Search for the cell housing the specified text and yield its [X, Y] center coordinate. 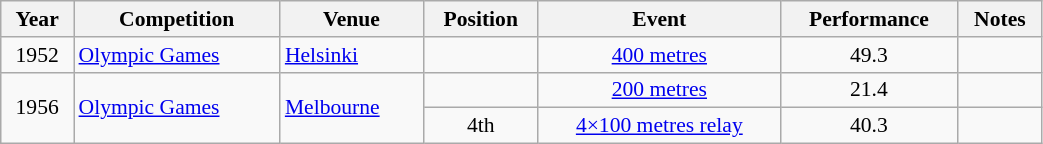
Year [38, 19]
Helsinki [352, 55]
Melbourne [352, 108]
Performance [869, 19]
1952 [38, 55]
Venue [352, 19]
400 metres [659, 55]
Competition [177, 19]
4th [480, 126]
Notes [1000, 19]
Position [480, 19]
49.3 [869, 55]
Event [659, 19]
40.3 [869, 126]
1956 [38, 108]
200 metres [659, 90]
4×100 metres relay [659, 126]
21.4 [869, 90]
